For the text-containing cell, return its midpoint in [x, y] coordinate format. 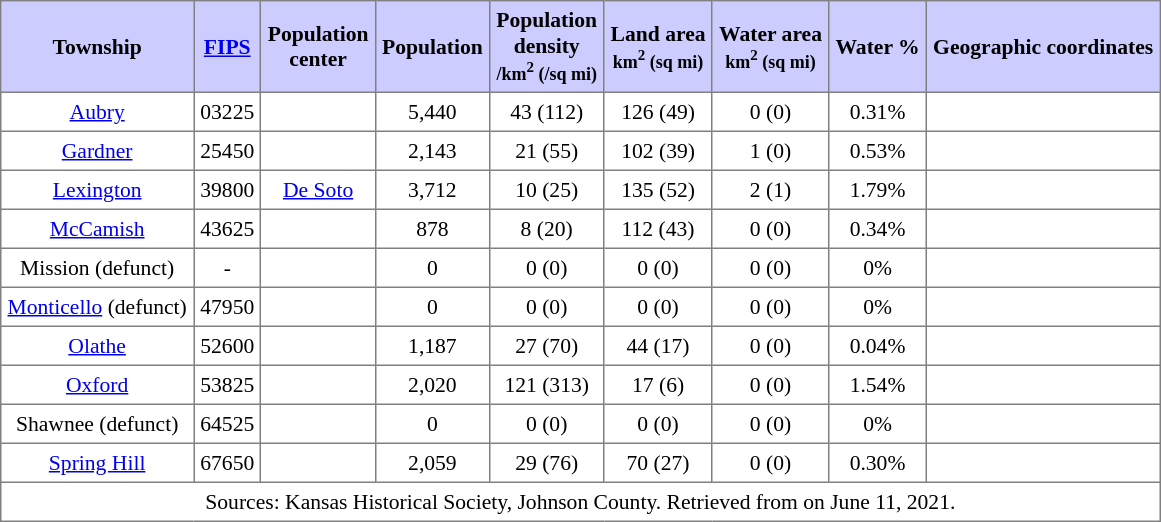
27 (70) [547, 346]
- [228, 268]
1.79% [878, 190]
Populationcenter [318, 47]
Populationdensity/km2 (/sq mi) [547, 47]
878 [432, 228]
Gardner [98, 150]
3,712 [432, 190]
1 (0) [770, 150]
126 (49) [658, 112]
1,187 [432, 346]
Aubry [98, 112]
112 (43) [658, 228]
21 (55) [547, 150]
39800 [228, 190]
Land areakm2 (sq mi) [658, 47]
2,143 [432, 150]
44 (17) [658, 346]
47950 [228, 306]
Population [432, 47]
Oxford [98, 384]
17 (6) [658, 384]
Monticello (defunct) [98, 306]
1.54% [878, 384]
2 (1) [770, 190]
0.31% [878, 112]
Township [98, 47]
McCamish [98, 228]
8 (20) [547, 228]
43 (112) [547, 112]
0.30% [878, 462]
121 (313) [547, 384]
25450 [228, 150]
52600 [228, 346]
Lexington [98, 190]
Sources: Kansas Historical Society, Johnson County. Retrieved from on June 11, 2021. [580, 502]
2,020 [432, 384]
43625 [228, 228]
10 (25) [547, 190]
De Soto [318, 190]
2,059 [432, 462]
135 (52) [658, 190]
29 (76) [547, 462]
70 (27) [658, 462]
Shawnee (defunct) [98, 424]
03225 [228, 112]
102 (39) [658, 150]
Olathe [98, 346]
64525 [228, 424]
53825 [228, 384]
Water % [878, 47]
0.53% [878, 150]
0.34% [878, 228]
Spring Hill [98, 462]
5,440 [432, 112]
0.04% [878, 346]
FIPS [228, 47]
Geographic coordinates [1043, 47]
Water areakm2 (sq mi) [770, 47]
67650 [228, 462]
Mission (defunct) [98, 268]
